Return the [X, Y] coordinate for the center point of the cell that contains the specified text.  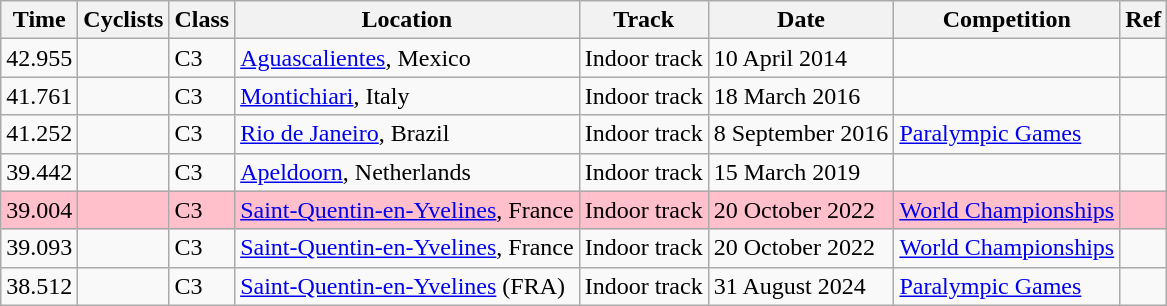
41.252 [40, 134]
Rio de Janeiro, Brazil [408, 134]
8 September 2016 [801, 134]
39.442 [40, 172]
Class [202, 20]
Apeldoorn, Netherlands [408, 172]
Location [408, 20]
41.761 [40, 96]
42.955 [40, 58]
Aguascalientes, Mexico [408, 58]
Track [644, 20]
Competition [1007, 20]
10 April 2014 [801, 58]
Montichiari, Italy [408, 96]
15 March 2019 [801, 172]
39.093 [40, 248]
39.004 [40, 210]
Cyclists [124, 20]
Time [40, 20]
Saint-Quentin-en-Yvelines (FRA) [408, 286]
31 August 2024 [801, 286]
38.512 [40, 286]
Ref [1144, 20]
18 March 2016 [801, 96]
Date [801, 20]
